Return the [X, Y] coordinate for the center point of the cell that contains the specified text.  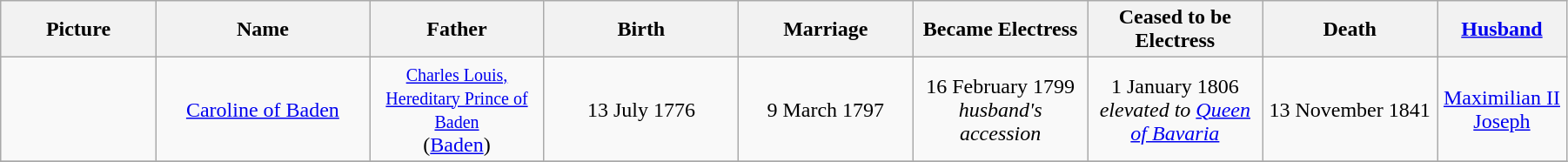
16 February 1799husband's accession [1001, 110]
13 November 1841 [1350, 110]
Maximilian II Joseph [1502, 110]
Marriage [825, 30]
Death [1350, 30]
Picture [78, 30]
Ceased to be Electress [1175, 30]
Birth [640, 30]
13 July 1776 [640, 110]
Husband [1502, 30]
Caroline of Baden [263, 110]
Became Electress [1001, 30]
Charles Louis, Hereditary Prince of Baden (Baden) [458, 110]
9 March 1797 [825, 110]
Father [458, 30]
Name [263, 30]
1 January 1806elevated to Queen of Bavaria [1175, 110]
